Locate the cell with the specified text and output its [X, Y] center coordinate. 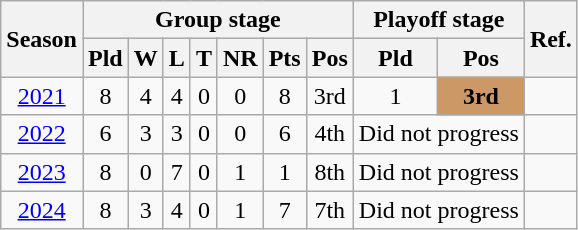
Pts [284, 58]
4th [330, 134]
Playoff stage [438, 20]
L [176, 58]
2022 [42, 134]
2024 [42, 210]
Ref. [550, 39]
8th [330, 172]
2021 [42, 96]
7th [330, 210]
Season [42, 39]
Group stage [218, 20]
W [146, 58]
NR [240, 58]
T [204, 58]
2023 [42, 172]
